Scan for the cell matching the given text and deliver its [X, Y] coordinate at center. 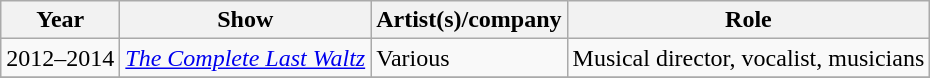
Show [246, 20]
Various [469, 58]
Musical director, vocalist, musicians [748, 58]
The Complete Last Waltz [246, 58]
2012–2014 [60, 58]
Year [60, 20]
Artist(s)/company [469, 20]
Role [748, 20]
